From the cell containing the given text, extract its center point as (X, Y) coordinate. 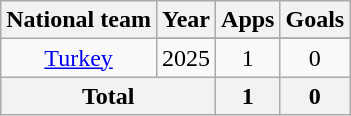
2025 (186, 58)
Turkey (79, 58)
National team (79, 20)
Goals (315, 20)
Year (186, 20)
Apps (248, 20)
Total (108, 96)
